Search for the cell housing the specified text and yield its (x, y) center coordinate. 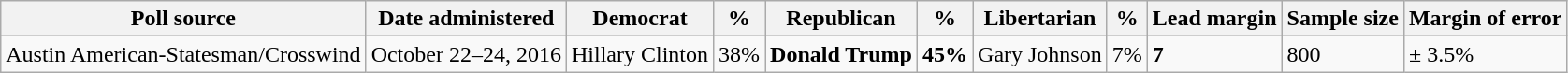
Democrat (640, 19)
Libertarian (1040, 19)
Sample size (1343, 19)
800 (1343, 54)
October 22–24, 2016 (466, 54)
7% (1126, 54)
38% (739, 54)
Lead margin (1214, 19)
± 3.5% (1486, 54)
Donald Trump (842, 54)
Republican (842, 19)
7 (1214, 54)
Date administered (466, 19)
Margin of error (1486, 19)
45% (945, 54)
Poll source (183, 19)
Austin American-Statesman/Crosswind (183, 54)
Hillary Clinton (640, 54)
Gary Johnson (1040, 54)
